Locate the cell with the specified text and output its [x, y] center coordinate. 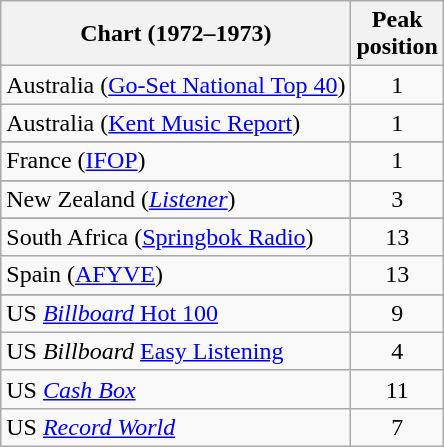
3 [397, 199]
US Record World [176, 427]
Spain (AFYVE) [176, 275]
France (IFOP) [176, 161]
Australia (Kent Music Report) [176, 123]
Chart (1972–1973) [176, 34]
US Billboard Easy Listening [176, 351]
New Zealand (Listener) [176, 199]
Peakposition [397, 34]
South Africa (Springbok Radio) [176, 237]
4 [397, 351]
7 [397, 427]
9 [397, 313]
Australia (Go-Set National Top 40) [176, 85]
US Cash Box [176, 389]
US Billboard Hot 100 [176, 313]
11 [397, 389]
